Find where the given text appears and provide that cell's center as (X, Y) coordinate. 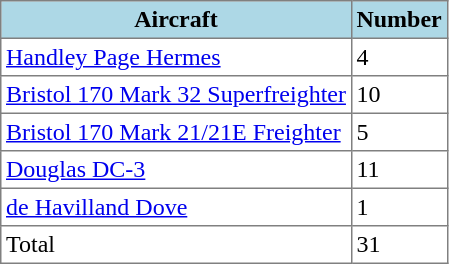
Aircraft (176, 20)
Bristol 170 Mark 21/21E Freighter (176, 132)
1 (399, 207)
10 (399, 95)
Number (399, 20)
4 (399, 57)
Total (176, 245)
de Havilland Dove (176, 207)
31 (399, 245)
5 (399, 132)
11 (399, 170)
Handley Page Hermes (176, 57)
Douglas DC-3 (176, 170)
Bristol 170 Mark 32 Superfreighter (176, 95)
